Pinpoint the cell where the given text exists, returning its (X, Y) midpoint coordinate. 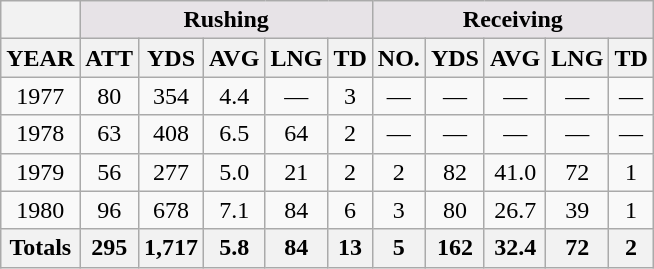
6.5 (234, 134)
Receiving (512, 20)
NO. (398, 58)
ATT (110, 58)
7.1 (234, 210)
21 (296, 172)
Rushing (226, 20)
32.4 (514, 248)
96 (110, 210)
64 (296, 134)
56 (110, 172)
26.7 (514, 210)
277 (170, 172)
4.4 (234, 96)
63 (110, 134)
354 (170, 96)
1980 (40, 210)
1,717 (170, 248)
1978 (40, 134)
Totals (40, 248)
5.8 (234, 248)
5 (398, 248)
82 (454, 172)
162 (454, 248)
6 (350, 210)
678 (170, 210)
295 (110, 248)
39 (578, 210)
41.0 (514, 172)
5.0 (234, 172)
13 (350, 248)
1977 (40, 96)
YEAR (40, 58)
1979 (40, 172)
408 (170, 134)
